Identify which cell holds the provided text, then report its [x, y] central coordinate. 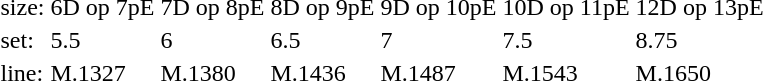
7.5 [566, 40]
5.5 [102, 40]
6.5 [322, 40]
6 [212, 40]
7 [438, 40]
